Detect which cell encompasses the target text, then output its (x, y) center coordinate. 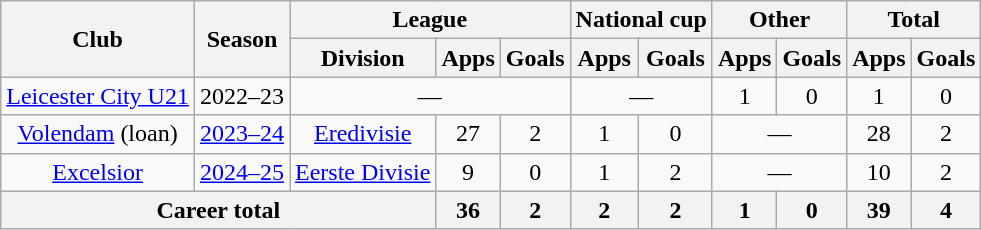
2024–25 (242, 172)
Other (779, 20)
2022–23 (242, 96)
Volendam (loan) (98, 134)
National cup (641, 20)
Eredivisie (363, 134)
Excelsior (98, 172)
Club (98, 39)
36 (468, 210)
2023–24 (242, 134)
4 (946, 210)
Career total (218, 210)
Total (914, 20)
9 (468, 172)
Eerste Divisie (363, 172)
Season (242, 39)
Leicester City U21 (98, 96)
39 (879, 210)
27 (468, 134)
League (430, 20)
10 (879, 172)
28 (879, 134)
Division (363, 58)
